Detect which cell encompasses the target text, then output its (x, y) center coordinate. 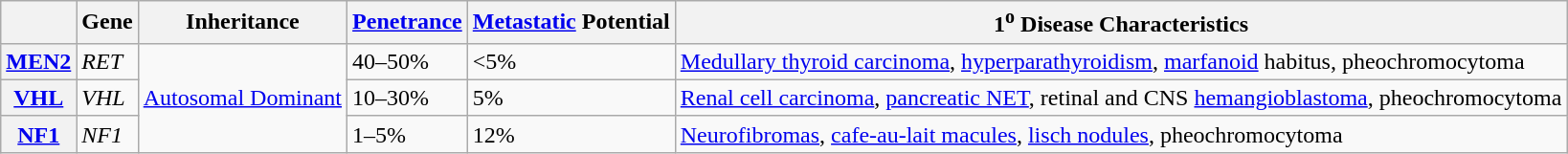
Gene (107, 23)
5% (571, 98)
<5% (571, 61)
Autosomal Dominant (242, 98)
10–30% (408, 98)
Neurofibromas, cafe-au-lait macules, lisch nodules, pheochromocytoma (1121, 134)
Medullary thyroid carcinoma, hyperparathyroidism, marfanoid habitus, pheochromocytoma (1121, 61)
12% (571, 134)
1o Disease Characteristics (1121, 23)
1–5% (408, 134)
RET (107, 61)
MEN2 (38, 61)
Metastatic Potential (571, 23)
40–50% (408, 61)
Inheritance (242, 23)
Renal cell carcinoma, pancreatic NET, retinal and CNS hemangioblastoma, pheochromocytoma (1121, 98)
Penetrance (408, 23)
